Determine the (x, y) coordinate at the center of the cell enclosing the given text.  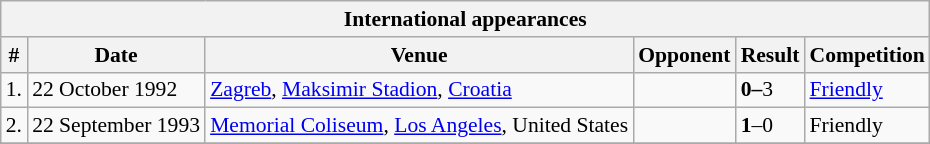
1–0 (770, 126)
Zagreb, Maksimir Stadion, Croatia (419, 90)
Competition (868, 55)
2. (14, 126)
International appearances (466, 19)
22 September 1993 (116, 126)
# (14, 55)
Result (770, 55)
Opponent (684, 55)
22 October 1992 (116, 90)
0–3 (770, 90)
Date (116, 55)
Memorial Coliseum, Los Angeles, United States (419, 126)
Venue (419, 55)
1. (14, 90)
